Detect which cell encompasses the target text, then output its [x, y] center coordinate. 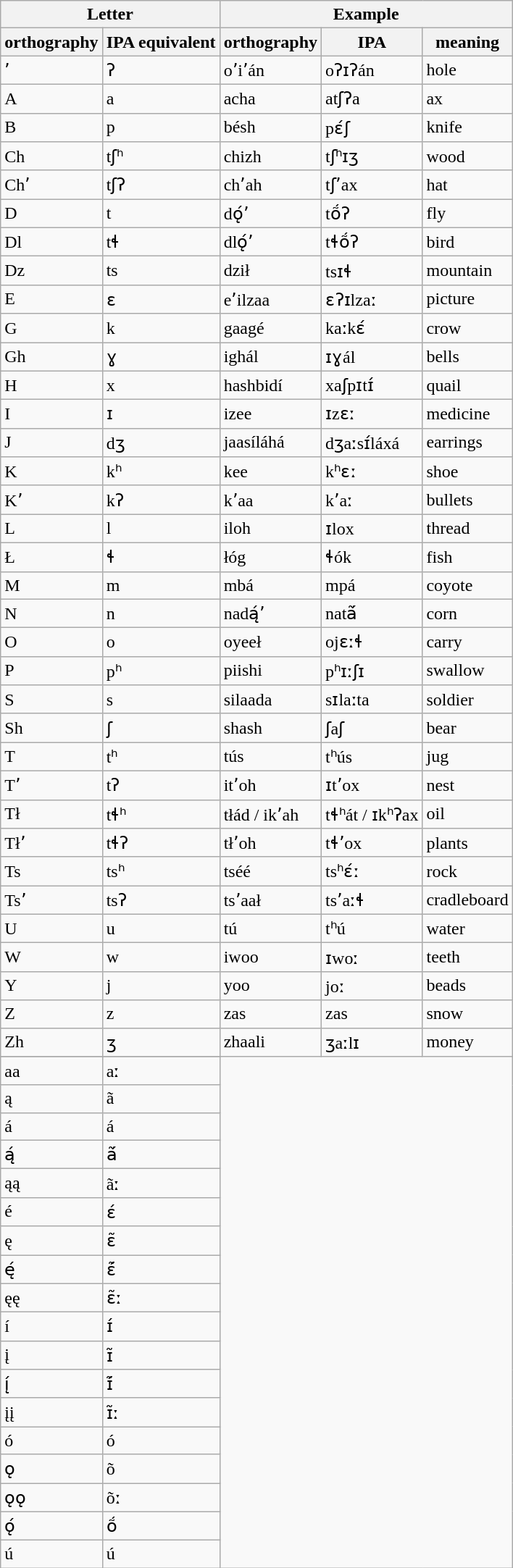
Ts [51, 871]
izee [270, 414]
ʃ [161, 728]
E [51, 299]
ʔ [161, 70]
IPA equivalent [161, 42]
atʃʔa [372, 98]
hole [467, 70]
tʰ [161, 757]
x [161, 385]
bird [467, 242]
oyeeł [270, 642]
dził [270, 271]
ʃaʃ [372, 728]
m [161, 585]
D [51, 214]
Letter [110, 14]
gaagé [270, 328]
tṍʔ [372, 214]
wood [467, 156]
iwoo [270, 957]
tɬʔ [161, 843]
teeth [467, 957]
k [161, 328]
Chʼ [51, 185]
tɬʰ [161, 814]
tʔ [161, 785]
swallow [467, 671]
pɛ́ʃ [372, 127]
õ [161, 1469]
N [51, 613]
é [51, 1212]
dʒaːsɪ́láxá [372, 443]
M [51, 585]
J [51, 443]
O [51, 642]
bésh [270, 127]
G [51, 328]
ɪ [161, 414]
ą́ [51, 1154]
water [467, 928]
o [161, 642]
oil [467, 814]
tʰús [372, 757]
shash [270, 728]
kaːkɛ́ [372, 328]
coyote [467, 585]
į [51, 1355]
ts [161, 271]
xaʃpɪtɪ́ [372, 385]
bullets [467, 500]
ǫ́ [51, 1526]
j [161, 986]
dlǫ́ʼ [270, 242]
joː [372, 986]
jug [467, 757]
ɪ́ [161, 1327]
chizh [270, 156]
Tsʼ [51, 900]
kʼaa [270, 500]
tɬʼox [372, 843]
tsʼaːɬ [372, 900]
ɛ̃ [161, 1241]
ṍ [161, 1526]
crow [467, 328]
í [51, 1327]
H [51, 385]
dǫ́ʼ [270, 214]
I [51, 414]
mbá [270, 585]
t [161, 214]
sɪlaːta [372, 700]
corn [467, 613]
ɪ̃ː [161, 1412]
medicine [467, 414]
tɬ [161, 242]
kʰɛː [372, 471]
ɪwoː [372, 957]
tú [270, 928]
tɬʰát / ɪkʰʔax [372, 814]
ɛʔɪlzaː [372, 299]
ʒ [161, 1042]
kʰ [161, 471]
carry [467, 642]
IPA [372, 42]
ɪ̃́ [161, 1384]
ǫǫ [51, 1498]
bells [467, 356]
Ł [51, 557]
tłád / ikʼah [270, 814]
meaning [467, 42]
ojɛːɬ [372, 642]
ɛ́ [161, 1212]
kʼaː [372, 500]
õː [161, 1498]
Tł [51, 814]
T [51, 757]
bear [467, 728]
tłʼoh [270, 843]
eʼilzaa [270, 299]
yoo [270, 986]
ą [51, 1099]
pʰɪːʃɪ [372, 671]
plants [467, 843]
pʰ [161, 671]
Zh [51, 1042]
W [51, 957]
įį [51, 1412]
aː [161, 1071]
Tłʼ [51, 843]
ę [51, 1241]
ɬók [372, 557]
piishi [270, 671]
L [51, 529]
snow [467, 1014]
earrings [467, 443]
ãː [161, 1183]
tsʰ [161, 871]
tɬṍʔ [372, 242]
z [161, 1014]
tsɪɬ [372, 271]
ɪzɛː [372, 414]
zhaali [270, 1042]
tʃʼax [372, 185]
l [161, 529]
kee [270, 471]
ǫ [51, 1469]
Dl [51, 242]
hashbidí [270, 385]
itʼoh [270, 785]
B [51, 127]
tús [270, 757]
jaasíláhá [270, 443]
Example [366, 14]
Ch [51, 156]
ã́ [161, 1154]
Y [51, 986]
ɣ [161, 356]
ɪɣál [372, 356]
n [161, 613]
knife [467, 127]
dʒ [161, 443]
ęę [51, 1298]
tʃʔ [161, 185]
picture [467, 299]
ʼ [51, 70]
oʼiʼán [270, 70]
nadą́ʼ [270, 613]
ɪlox [372, 529]
hat [467, 185]
oʔɪʔán [372, 70]
tséé [270, 871]
silaada [270, 700]
Tʼ [51, 785]
kʔ [161, 500]
acha [270, 98]
money [467, 1042]
p [161, 127]
s [161, 700]
A [51, 98]
tsʔ [161, 900]
a [161, 98]
K [51, 471]
mountain [467, 271]
beads [467, 986]
ɪ̃ [161, 1355]
chʼah [270, 185]
tsʼaał [270, 900]
Sh [51, 728]
ɛ̃ː [161, 1298]
shoe [467, 471]
thread [467, 529]
fly [467, 214]
tʃʰ [161, 156]
ɬ [161, 557]
ighál [270, 356]
ã [161, 1099]
rock [467, 871]
ʒaːlɪ [372, 1042]
quail [467, 385]
u [161, 928]
ɛ [161, 299]
ɪtʼox [372, 785]
į́ [51, 1384]
Dz [51, 271]
ɛ̃́ [161, 1269]
S [51, 700]
aa [51, 1071]
U [51, 928]
natã́ [372, 613]
łóg [270, 557]
ę́ [51, 1269]
iloh [270, 529]
tʃʰɪʒ [372, 156]
Z [51, 1014]
cradleboard [467, 900]
Gh [51, 356]
P [51, 671]
mpá [372, 585]
ąą [51, 1183]
w [161, 957]
tsʰɛ́ː [372, 871]
ax [467, 98]
tʰú [372, 928]
fish [467, 557]
soldier [467, 700]
Kʼ [51, 500]
nest [467, 785]
